Find where the given text appears and provide that cell's center as (X, Y) coordinate. 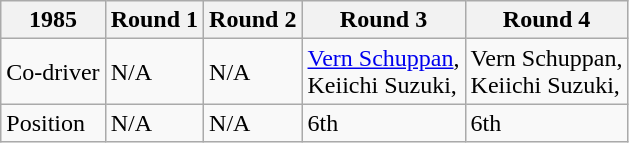
Round 4 (546, 20)
1985 (53, 20)
Position (53, 123)
Co-driver (53, 72)
Round 3 (384, 20)
Round 2 (253, 20)
Round 1 (154, 20)
